Determine the [x, y] coordinate at the center of the cell enclosing the given text.  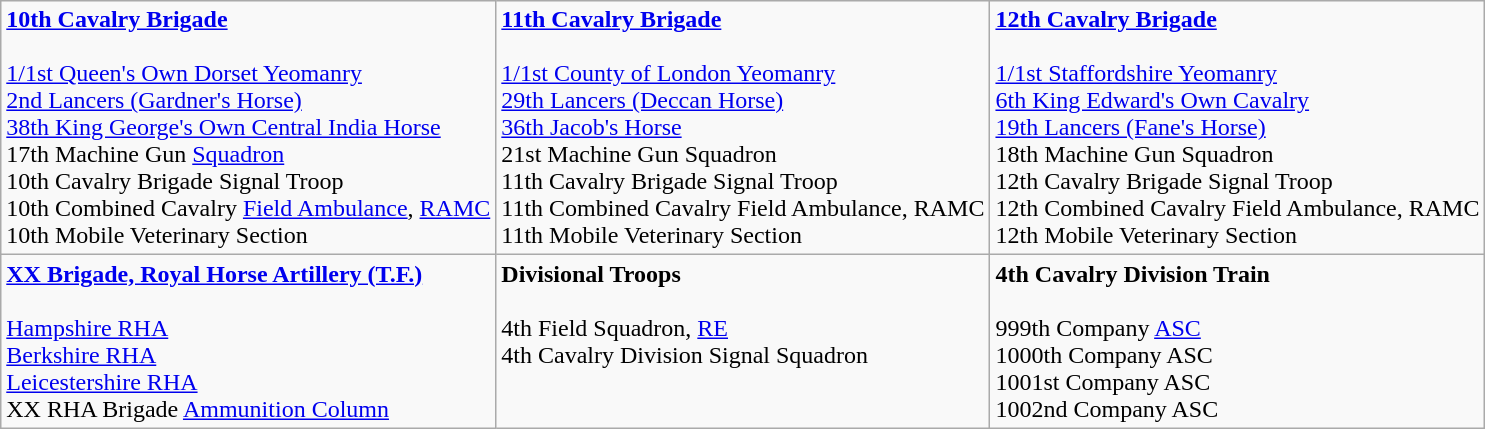
4th Cavalry Division Train999th Company ASC 1000th Company ASC 1001st Company ASC 1002nd Company ASC [1238, 342]
XX Brigade, Royal Horse Artillery (T.F.)Hampshire RHA Berkshire RHA Leicestershire RHA XX RHA Brigade Ammunition Column [248, 342]
Divisional Troops4th Field Squadron, RE 4th Cavalry Division Signal Squadron [743, 342]
